Search for the cell housing the specified text and yield its [x, y] center coordinate. 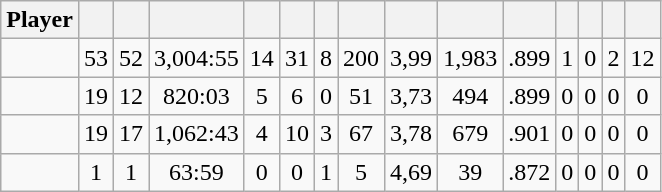
3,99 [412, 58]
3,78 [412, 134]
63:59 [197, 172]
1,062:43 [197, 134]
494 [470, 96]
10 [296, 134]
3,004:55 [197, 58]
.872 [530, 172]
.901 [530, 134]
Player [40, 20]
3 [326, 134]
67 [362, 134]
820:03 [197, 96]
51 [362, 96]
52 [132, 58]
4,69 [412, 172]
14 [262, 58]
39 [470, 172]
1,983 [470, 58]
200 [362, 58]
8 [326, 58]
6 [296, 96]
4 [262, 134]
679 [470, 134]
17 [132, 134]
53 [96, 58]
3,73 [412, 96]
31 [296, 58]
2 [614, 58]
